Output the (x, y) coordinate of the center of the cell containing the given text.  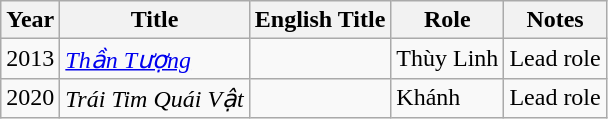
2020 (30, 98)
Role (448, 20)
Title (154, 20)
Year (30, 20)
2013 (30, 59)
Notes (555, 20)
Thùy Linh (448, 59)
Thần Tượng (154, 59)
Khánh (448, 98)
English Title (320, 20)
Trái Tim Quái Vật (154, 98)
